From the cell containing the given text, extract its center point as [X, Y] coordinate. 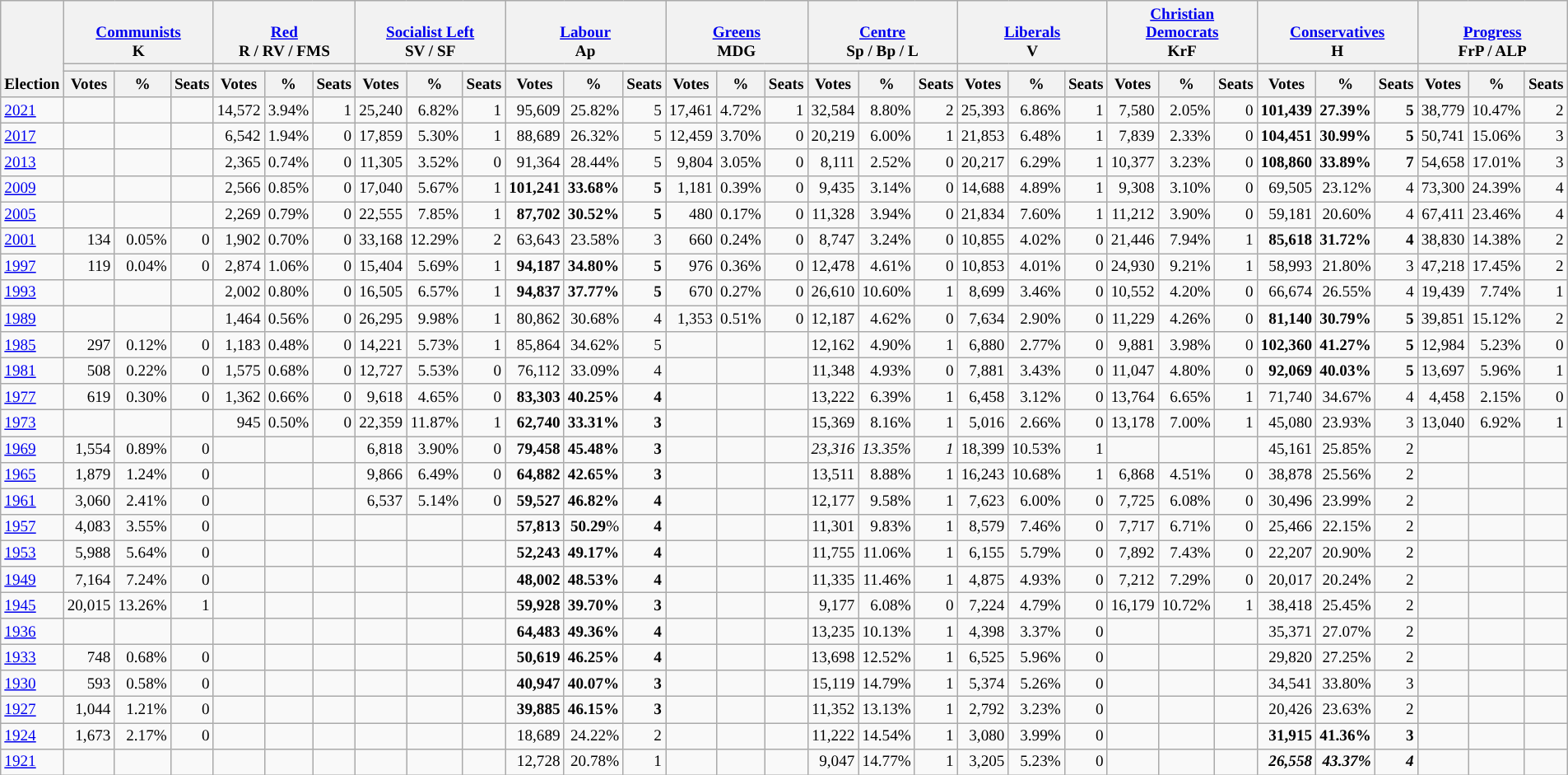
9,881 [1133, 345]
8,579 [983, 527]
40.25% [593, 397]
4.79% [1036, 605]
7,881 [983, 371]
6.82% [435, 110]
38,878 [1287, 475]
11,047 [1133, 371]
25,240 [381, 110]
27.25% [1346, 657]
2.52% [886, 162]
16,505 [381, 292]
66,674 [1287, 292]
4,875 [983, 580]
1973 [32, 423]
2005 [32, 215]
5.14% [435, 502]
5.73% [435, 345]
45,161 [1287, 449]
54,658 [1443, 162]
38,418 [1287, 605]
2,566 [239, 189]
39.70% [593, 605]
2.33% [1186, 137]
10.60% [886, 292]
30,496 [1287, 502]
101,439 [1287, 110]
1927 [32, 710]
31,915 [1287, 735]
15.06% [1496, 137]
10.68% [1036, 475]
13,764 [1133, 397]
48.53% [593, 580]
0.36% [741, 267]
3.12% [1036, 397]
17.45% [1496, 267]
1924 [32, 735]
73,300 [1443, 189]
46.25% [593, 657]
14,572 [239, 110]
4.89% [1036, 189]
80,862 [535, 319]
3.14% [886, 189]
11.06% [886, 553]
40.07% [593, 684]
33.68% [593, 189]
1989 [32, 319]
6.65% [1186, 397]
2017 [32, 137]
8,747 [833, 240]
7.29% [1186, 580]
33.80% [1346, 684]
2,269 [239, 215]
9,618 [381, 397]
7.60% [1036, 215]
6.39% [886, 397]
5.30% [435, 137]
12,162 [833, 345]
12,459 [691, 137]
79,458 [535, 449]
2,365 [239, 162]
25.45% [1346, 605]
19,439 [1443, 292]
28.44% [593, 162]
2,002 [239, 292]
59,928 [535, 605]
748 [89, 657]
26.32% [593, 137]
43.37% [1346, 762]
38,779 [1443, 110]
31.72% [1346, 240]
48,002 [535, 580]
22,207 [1287, 553]
7.46% [1036, 527]
33.31% [593, 423]
0.66% [288, 397]
0.30% [142, 397]
15,404 [381, 267]
2.05% [1186, 110]
1949 [32, 580]
2001 [32, 240]
10.47% [1496, 110]
14.54% [886, 735]
20.78% [593, 762]
27.39% [1346, 110]
27.07% [1346, 632]
71,740 [1287, 397]
7,580 [1133, 110]
34.67% [1346, 397]
3.70% [741, 137]
47,218 [1443, 267]
0.17% [741, 215]
0.85% [288, 189]
6,542 [239, 137]
0.80% [288, 292]
64,882 [535, 475]
18,689 [535, 735]
30.68% [593, 319]
20.24% [1346, 580]
1981 [32, 371]
3.24% [886, 240]
64,483 [535, 632]
40,947 [535, 684]
11,328 [833, 215]
104,451 [1287, 137]
134 [89, 240]
7 [1396, 162]
23.46% [1496, 215]
1,879 [89, 475]
13,235 [833, 632]
7,224 [983, 605]
6.57% [435, 292]
6,537 [381, 502]
23,316 [833, 449]
95,609 [535, 110]
94,187 [535, 267]
0.22% [142, 371]
13.35% [886, 449]
2,874 [239, 267]
12,727 [381, 371]
4.01% [1036, 267]
10,855 [983, 240]
26,295 [381, 319]
57,813 [535, 527]
12,984 [1443, 345]
8,111 [833, 162]
1.94% [288, 137]
1,673 [89, 735]
6,155 [983, 553]
11.87% [435, 423]
21,834 [983, 215]
40.03% [1346, 371]
13.13% [886, 710]
17,461 [691, 110]
2013 [32, 162]
0.12% [142, 345]
39,851 [1443, 319]
9,177 [833, 605]
102,360 [1287, 345]
3.43% [1036, 371]
18,399 [983, 449]
67,411 [1443, 215]
1,554 [89, 449]
4.90% [886, 345]
619 [89, 397]
11,212 [1133, 215]
20,219 [833, 137]
10.72% [1186, 605]
10,552 [1133, 292]
5.64% [142, 553]
14.77% [886, 762]
8.80% [886, 110]
4.20% [1186, 292]
9.21% [1186, 267]
1997 [32, 267]
6.29% [1036, 162]
13,040 [1443, 423]
92,069 [1287, 371]
34.80% [593, 267]
11,229 [1133, 319]
3.46% [1036, 292]
1,183 [239, 345]
30.52% [593, 215]
23.63% [1346, 710]
46.82% [593, 502]
29,820 [1287, 657]
5.53% [435, 371]
91,364 [535, 162]
1.06% [288, 267]
4.65% [435, 397]
297 [89, 345]
119 [89, 267]
12,728 [535, 762]
5.26% [1036, 684]
22.15% [1346, 527]
24.39% [1496, 189]
0.05% [142, 240]
480 [691, 215]
20,426 [1287, 710]
12,187 [833, 319]
37.77% [593, 292]
3,080 [983, 735]
26,558 [1287, 762]
11,222 [833, 735]
4.51% [1186, 475]
0.89% [142, 449]
7,892 [1133, 553]
25,393 [983, 110]
7,623 [983, 502]
20,217 [983, 162]
1.24% [142, 475]
3.37% [1036, 632]
24.22% [593, 735]
4.02% [1036, 240]
101,241 [535, 189]
33.09% [593, 371]
50,741 [1443, 137]
10.13% [886, 632]
10,377 [1133, 162]
0.74% [288, 162]
0.04% [142, 267]
2.77% [1036, 345]
14.38% [1496, 240]
1933 [32, 657]
2,792 [983, 710]
1961 [32, 502]
976 [691, 267]
16,179 [1133, 605]
9,047 [833, 762]
0.48% [288, 345]
87,702 [535, 215]
11,335 [833, 580]
34,541 [1287, 684]
1965 [32, 475]
4.80% [1186, 371]
59,527 [535, 502]
9,804 [691, 162]
0.24% [741, 240]
12,478 [833, 267]
30.79% [1346, 319]
52,243 [535, 553]
4,398 [983, 632]
6.92% [1496, 423]
3,205 [983, 762]
26,610 [833, 292]
14,688 [983, 189]
32,584 [833, 110]
2.17% [142, 735]
6,525 [983, 657]
94,837 [535, 292]
7,212 [1133, 580]
3.10% [1186, 189]
CentreSp / Bp / L [882, 33]
1993 [32, 292]
45,080 [1287, 423]
50,619 [535, 657]
12,177 [833, 502]
LabourAp [586, 33]
0.27% [741, 292]
945 [239, 423]
49.36% [593, 632]
6.71% [1186, 527]
13,697 [1443, 371]
ProgressFrP / ALP [1492, 33]
15,369 [833, 423]
85,618 [1287, 240]
22,555 [381, 215]
1,181 [691, 189]
7,634 [983, 319]
5.67% [435, 189]
5,988 [89, 553]
11,348 [833, 371]
2.41% [142, 502]
83,303 [535, 397]
4.61% [886, 267]
GreensMDG [737, 33]
14,221 [381, 345]
8.16% [886, 423]
21.80% [1346, 267]
1953 [32, 553]
1,044 [89, 710]
13.26% [142, 605]
9,866 [381, 475]
41.27% [1346, 345]
45.48% [593, 449]
49.17% [593, 553]
1945 [32, 605]
3.98% [1186, 345]
23.99% [1346, 502]
7,725 [1133, 502]
LiberalsV [1032, 33]
2.15% [1496, 397]
2.66% [1036, 423]
3.05% [741, 162]
11,301 [833, 527]
23.12% [1346, 189]
1985 [32, 345]
15.12% [1496, 319]
30.99% [1346, 137]
593 [89, 684]
59,181 [1287, 215]
7,839 [1133, 137]
21,446 [1133, 240]
11,755 [833, 553]
5.69% [435, 267]
7.74% [1496, 292]
1,902 [239, 240]
4,458 [1443, 397]
6,818 [381, 449]
3.52% [435, 162]
1957 [32, 527]
2009 [32, 189]
0.51% [741, 319]
81,140 [1287, 319]
3.99% [1036, 735]
25.56% [1346, 475]
RedR / RV / FMS [284, 33]
660 [691, 240]
4.62% [886, 319]
12.52% [886, 657]
33,168 [381, 240]
11,352 [833, 710]
8,699 [983, 292]
1,464 [239, 319]
62,740 [535, 423]
13,222 [833, 397]
9.98% [435, 319]
13,511 [833, 475]
1930 [32, 684]
Socialist LeftSV / SF [430, 33]
7.85% [435, 215]
76,112 [535, 371]
1,575 [239, 371]
6.86% [1036, 110]
9,308 [1133, 189]
10,853 [983, 267]
85,864 [535, 345]
50.29% [593, 527]
46.15% [593, 710]
58,993 [1287, 267]
25,466 [1287, 527]
42.65% [593, 475]
3.55% [142, 527]
11.46% [886, 580]
670 [691, 292]
1969 [32, 449]
108,860 [1287, 162]
25.85% [1346, 449]
4.72% [741, 110]
9,435 [833, 189]
13,698 [833, 657]
ChristianDemocratsKrF [1182, 33]
20,017 [1287, 580]
7.00% [1186, 423]
33.89% [1346, 162]
5,016 [983, 423]
14.79% [886, 684]
9.58% [886, 502]
1,362 [239, 397]
508 [89, 371]
20.60% [1346, 215]
ConservativesH [1337, 33]
34.62% [593, 345]
24,930 [1133, 267]
21,853 [983, 137]
1,353 [691, 319]
4,083 [89, 527]
0.79% [288, 215]
7.94% [1186, 240]
69,505 [1287, 189]
15,119 [833, 684]
23.58% [593, 240]
16,243 [983, 475]
22,359 [381, 423]
6.48% [1036, 137]
6,458 [983, 397]
20,015 [89, 605]
17,859 [381, 137]
39,885 [535, 710]
25.82% [593, 110]
2021 [32, 110]
10.53% [1036, 449]
20.90% [1346, 553]
Election [32, 49]
7,164 [89, 580]
1977 [32, 397]
7.24% [142, 580]
0.58% [142, 684]
1936 [32, 632]
6,880 [983, 345]
9.83% [886, 527]
11,305 [381, 162]
8.88% [886, 475]
12.29% [435, 240]
0.56% [288, 319]
38,830 [1443, 240]
5.79% [1036, 553]
63,643 [535, 240]
6.49% [435, 475]
7.43% [1186, 553]
6,868 [1133, 475]
CommunistsK [138, 33]
13,178 [1133, 423]
0.70% [288, 240]
2.90% [1036, 319]
1.21% [142, 710]
5,374 [983, 684]
17,040 [381, 189]
7,717 [1133, 527]
41.36% [1346, 735]
0.39% [741, 189]
17.01% [1496, 162]
35,371 [1287, 632]
26.55% [1346, 292]
4.26% [1186, 319]
88,689 [535, 137]
3,060 [89, 502]
1921 [32, 762]
0.50% [288, 423]
23.93% [1346, 423]
